Extract the (X, Y) coordinate from the center of the cell holding the provided text.  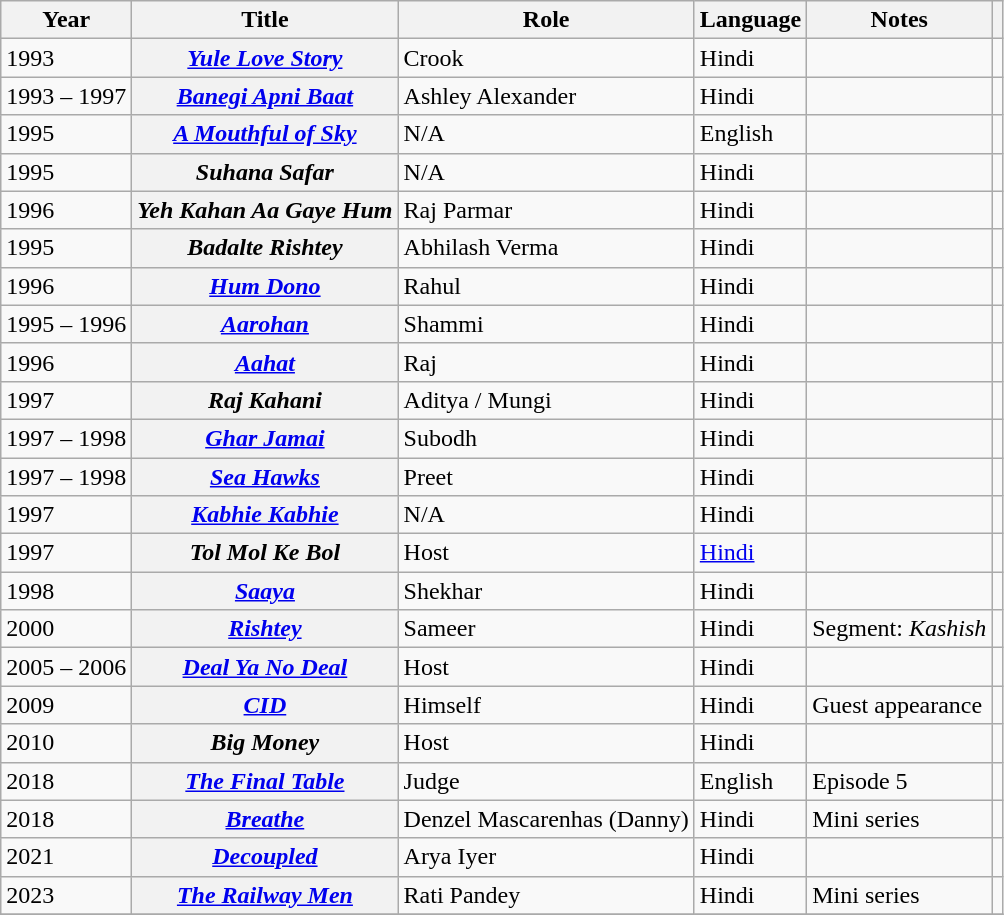
CID (265, 705)
1998 (66, 591)
Yeh Kahan Aa Gaye Hum (265, 210)
2023 (66, 895)
Title (265, 20)
Rishtey (265, 629)
Decoupled (265, 857)
Judge (546, 781)
Language (750, 20)
Abhilash Verma (546, 248)
Suhana Safar (265, 172)
Hum Dono (265, 286)
Aahat (265, 362)
2000 (66, 629)
Kabhie Kabhie (265, 515)
Arya Iyer (546, 857)
Episode 5 (900, 781)
Shammi (546, 324)
1993 (66, 58)
The Railway Men (265, 895)
1993 – 1997 (66, 96)
Ghar Jamai (265, 438)
Guest appearance (900, 705)
Breathe (265, 819)
2005 – 2006 (66, 667)
Crook (546, 58)
Sea Hawks (265, 477)
Banegi Apni Baat (265, 96)
Preet (546, 477)
Deal Ya No Deal (265, 667)
Denzel Mascarenhas (Danny) (546, 819)
Tol Mol Ke Bol (265, 553)
Raj Kahani (265, 400)
Yule Love Story (265, 58)
Raj (546, 362)
Subodh (546, 438)
Big Money (265, 743)
Notes (900, 20)
Rati Pandey (546, 895)
Segment: Kashish (900, 629)
Badalte Rishtey (265, 248)
Aarohan (265, 324)
Rahul (546, 286)
Saaya (265, 591)
1995 – 1996 (66, 324)
2010 (66, 743)
Role (546, 20)
Himself (546, 705)
Raj Parmar (546, 210)
A Mouthful of Sky (265, 134)
2021 (66, 857)
Ashley Alexander (546, 96)
Year (66, 20)
Shekhar (546, 591)
The Final Table (265, 781)
Sameer (546, 629)
Aditya / Mungi (546, 400)
2009 (66, 705)
